Return [X, Y] of the center of cell containing provided text 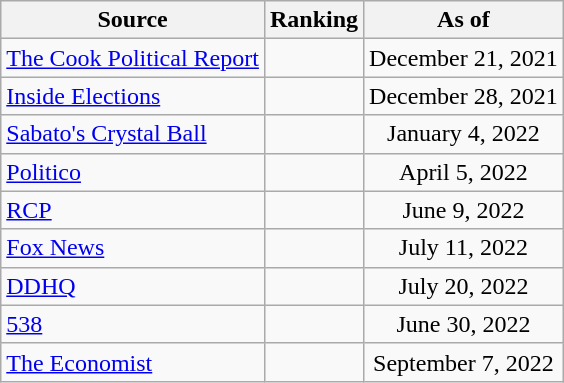
Ranking [314, 20]
The Economist [133, 362]
Source [133, 20]
As of [464, 20]
July 20, 2022 [464, 286]
December 21, 2021 [464, 58]
DDHQ [133, 286]
538 [133, 324]
December 28, 2021 [464, 96]
Fox News [133, 248]
June 30, 2022 [464, 324]
June 9, 2022 [464, 210]
Sabato's Crystal Ball [133, 134]
September 7, 2022 [464, 362]
January 4, 2022 [464, 134]
RCP [133, 210]
July 11, 2022 [464, 248]
The Cook Political Report [133, 58]
Inside Elections [133, 96]
Politico [133, 172]
April 5, 2022 [464, 172]
